Determine the [X, Y] coordinate at the center of the cell enclosing the given text.  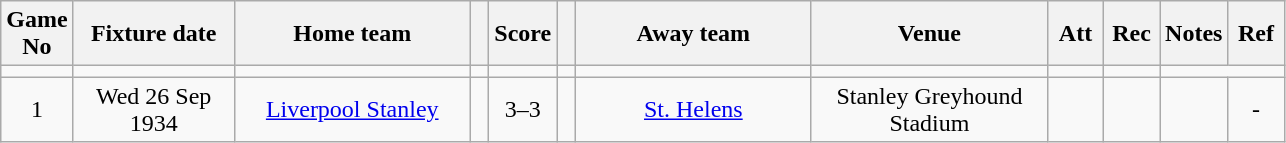
1 [37, 110]
Liverpool Stanley [352, 110]
Att [1075, 34]
Notes [1194, 34]
Game No [37, 34]
- [1256, 110]
Wed 26 Sep 1934 [154, 110]
Venue [929, 34]
Away team [693, 34]
Stanley Greyhound Stadium [929, 110]
Rec [1132, 34]
Fixture date [154, 34]
3–3 [523, 110]
Ref [1256, 34]
Score [523, 34]
Home team [352, 34]
St. Helens [693, 110]
